From the cell containing the given text, extract its center point as (x, y) coordinate. 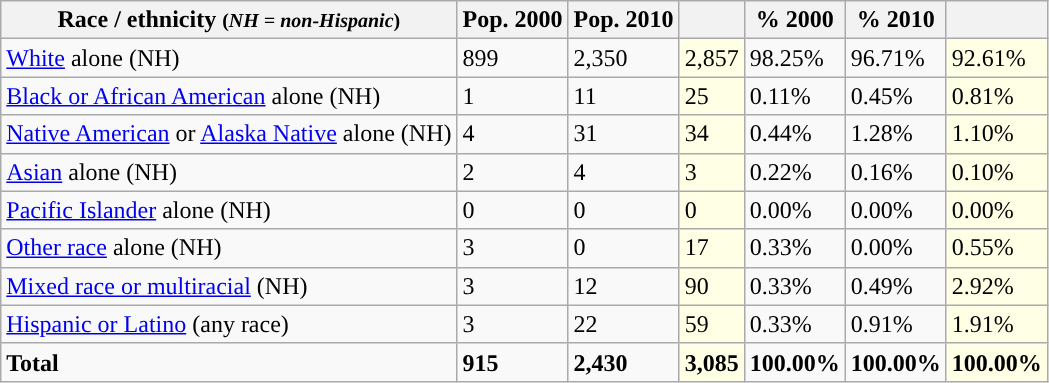
Pop. 2010 (624, 20)
92.61% (996, 58)
17 (712, 248)
22 (624, 324)
1.28% (896, 134)
2.92% (996, 286)
899 (512, 58)
12 (624, 286)
3,085 (712, 362)
59 (712, 324)
0.11% (794, 96)
0.55% (996, 248)
2 (512, 172)
0.44% (794, 134)
96.71% (896, 58)
% 2010 (896, 20)
915 (512, 362)
11 (624, 96)
Pacific Islander alone (NH) (229, 210)
Black or African American alone (NH) (229, 96)
98.25% (794, 58)
0.45% (896, 96)
34 (712, 134)
31 (624, 134)
1.91% (996, 324)
% 2000 (794, 20)
2,430 (624, 362)
0.10% (996, 172)
0.16% (896, 172)
1.10% (996, 134)
Hispanic or Latino (any race) (229, 324)
Pop. 2000 (512, 20)
0.22% (794, 172)
2,857 (712, 58)
Mixed race or multiracial (NH) (229, 286)
Other race alone (NH) (229, 248)
White alone (NH) (229, 58)
0.81% (996, 96)
Asian alone (NH) (229, 172)
25 (712, 96)
0.91% (896, 324)
Total (229, 362)
1 (512, 96)
Race / ethnicity (NH = non-Hispanic) (229, 20)
2,350 (624, 58)
0.49% (896, 286)
Native American or Alaska Native alone (NH) (229, 134)
90 (712, 286)
